Detect which cell encompasses the target text, then output its [X, Y] center coordinate. 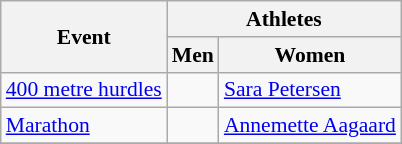
Sara Petersen [310, 90]
Men [193, 55]
400 metre hurdles [84, 90]
Event [84, 36]
Women [310, 55]
Annemette Aagaard [310, 126]
Marathon [84, 126]
Athletes [284, 19]
